Return the [x, y] coordinate for the center point of the cell that contains the specified text.  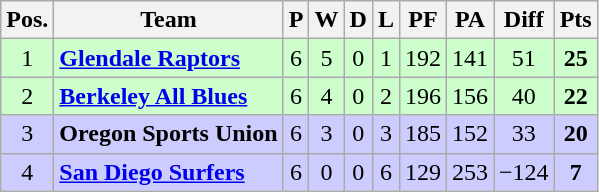
Glendale Raptors [168, 58]
129 [422, 172]
33 [524, 134]
D [358, 20]
20 [576, 134]
−124 [524, 172]
5 [326, 58]
Pts [576, 20]
141 [470, 58]
P [296, 20]
25 [576, 58]
Oregon Sports Union [168, 134]
253 [470, 172]
L [386, 20]
7 [576, 172]
156 [470, 96]
185 [422, 134]
Diff [524, 20]
San Diego Surfers [168, 172]
Team [168, 20]
192 [422, 58]
PA [470, 20]
Berkeley All Blues [168, 96]
40 [524, 96]
152 [470, 134]
W [326, 20]
PF [422, 20]
196 [422, 96]
22 [576, 96]
51 [524, 58]
Pos. [28, 20]
